Determine the [x, y] coordinate at the center of the cell enclosing the given text.  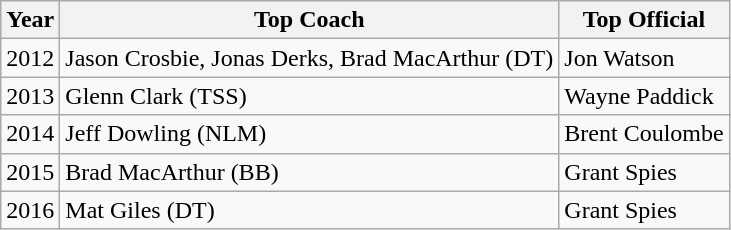
Glenn Clark (TSS) [310, 96]
Year [30, 20]
2013 [30, 96]
Top Coach [310, 20]
Brent Coulombe [644, 134]
Mat Giles (DT) [310, 210]
2015 [30, 172]
2014 [30, 134]
2016 [30, 210]
2012 [30, 58]
Jason Crosbie, Jonas Derks, Brad MacArthur (DT) [310, 58]
Top Official [644, 20]
Wayne Paddick [644, 96]
Jeff Dowling (NLM) [310, 134]
Jon Watson [644, 58]
Brad MacArthur (BB) [310, 172]
